Capture the cell that displays the provided text and extract its (X, Y) central coordinate. 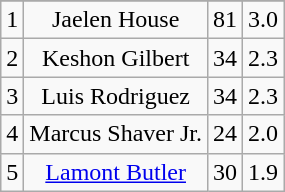
2 (12, 58)
1.9 (264, 172)
81 (226, 20)
Jaelen House (116, 20)
5 (12, 172)
4 (12, 134)
3 (12, 96)
Luis Rodriguez (116, 96)
Keshon Gilbert (116, 58)
30 (226, 172)
Lamont Butler (116, 172)
1 (12, 20)
2.0 (264, 134)
24 (226, 134)
Marcus Shaver Jr. (116, 134)
3.0 (264, 20)
